Search for the cell housing the specified text and yield its (x, y) center coordinate. 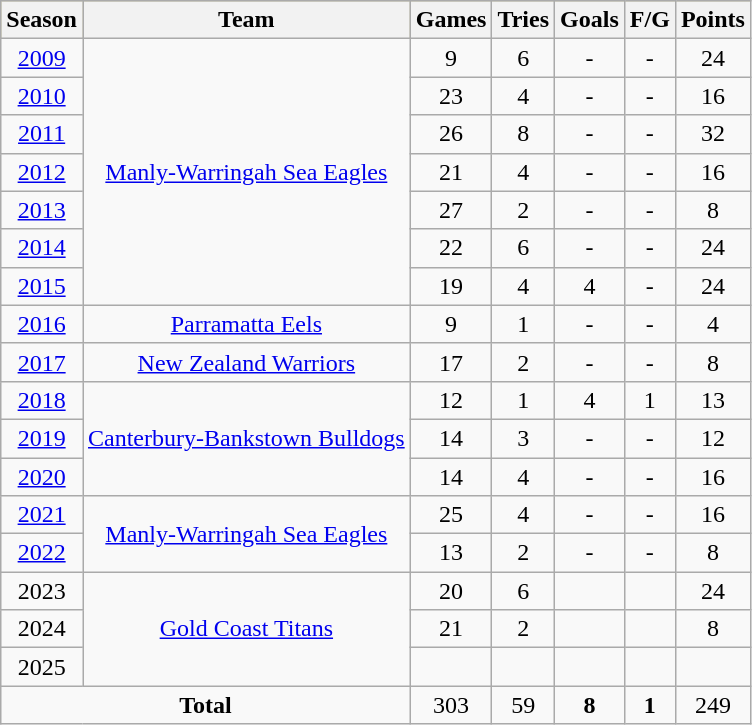
2020 (42, 477)
25 (451, 515)
249 (712, 705)
Goals (590, 20)
22 (451, 248)
Parramatta Eels (246, 324)
2018 (42, 400)
27 (451, 210)
32 (712, 134)
2015 (42, 286)
F/G (650, 20)
2009 (42, 58)
26 (451, 134)
Total (206, 705)
Tries (524, 20)
2022 (42, 553)
2023 (42, 591)
23 (451, 96)
2010 (42, 96)
Team (246, 20)
59 (524, 705)
2025 (42, 667)
2021 (42, 515)
2016 (42, 324)
Season (42, 20)
2024 (42, 629)
2014 (42, 248)
New Zealand Warriors (246, 362)
17 (451, 362)
Canterbury-Bankstown Bulldogs (246, 438)
2013 (42, 210)
20 (451, 591)
2012 (42, 172)
Points (712, 20)
3 (524, 438)
2017 (42, 362)
2019 (42, 438)
2011 (42, 134)
Gold Coast Titans (246, 629)
303 (451, 705)
Games (451, 20)
19 (451, 286)
